Pinpoint the cell where the given text exists, returning its [x, y] midpoint coordinate. 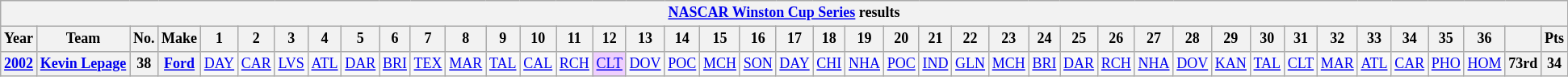
Year [19, 39]
14 [682, 39]
GLN [971, 63]
73rd [1523, 63]
25 [1079, 39]
No. [144, 39]
HOM [1484, 63]
7 [428, 39]
Make [179, 39]
10 [538, 39]
IND [935, 63]
Team [82, 39]
5 [360, 39]
36 [1484, 39]
2002 [19, 63]
Kevin Lepage [82, 63]
33 [1374, 39]
19 [865, 39]
28 [1193, 39]
24 [1045, 39]
16 [757, 39]
13 [645, 39]
17 [794, 39]
4 [325, 39]
20 [901, 39]
2 [256, 39]
31 [1300, 39]
SON [757, 63]
12 [609, 39]
18 [829, 39]
22 [971, 39]
NASCAR Winston Cup Series results [784, 13]
KAN [1231, 63]
CHI [829, 63]
3 [291, 39]
1 [219, 39]
Ford [179, 63]
21 [935, 39]
35 [1445, 39]
30 [1267, 39]
9 [503, 39]
CAL [538, 63]
32 [1337, 39]
29 [1231, 39]
26 [1116, 39]
6 [396, 39]
8 [466, 39]
15 [720, 39]
23 [1008, 39]
Pts [1555, 39]
LVS [291, 63]
TEX [428, 63]
38 [144, 63]
PHO [1445, 63]
27 [1154, 39]
11 [575, 39]
